Return the [X, Y] coordinate for the center point of the cell that contains the specified text.  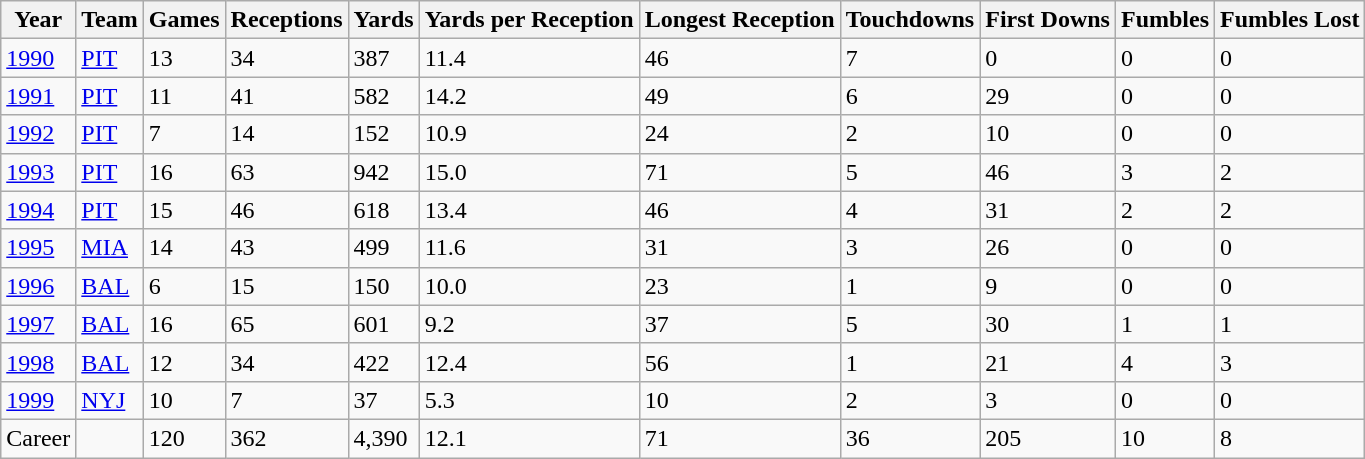
65 [286, 324]
582 [384, 96]
14.2 [529, 96]
63 [286, 172]
Yards [384, 20]
12 [184, 362]
601 [384, 324]
11 [184, 96]
1995 [38, 248]
Yards per Reception [529, 20]
499 [384, 248]
10.0 [529, 286]
8 [1290, 438]
Career [38, 438]
1992 [38, 134]
21 [1048, 362]
1996 [38, 286]
Touchdowns [910, 20]
1993 [38, 172]
15.0 [529, 172]
13.4 [529, 210]
12.4 [529, 362]
11.6 [529, 248]
26 [1048, 248]
Longest Reception [740, 20]
36 [910, 438]
24 [740, 134]
23 [740, 286]
387 [384, 58]
13 [184, 58]
MIA [110, 248]
1999 [38, 400]
Year [38, 20]
9.2 [529, 324]
Receptions [286, 20]
1991 [38, 96]
NYJ [110, 400]
9 [1048, 286]
Fumbles Lost [1290, 20]
11.4 [529, 58]
5.3 [529, 400]
12.1 [529, 438]
Team [110, 20]
1990 [38, 58]
1998 [38, 362]
41 [286, 96]
1997 [38, 324]
30 [1048, 324]
29 [1048, 96]
Games [184, 20]
First Downs [1048, 20]
422 [384, 362]
942 [384, 172]
4,390 [384, 438]
362 [286, 438]
618 [384, 210]
Fumbles [1164, 20]
205 [1048, 438]
1994 [38, 210]
49 [740, 96]
150 [384, 286]
10.9 [529, 134]
152 [384, 134]
56 [740, 362]
43 [286, 248]
120 [184, 438]
